Locate the cell with the specified text and output its (x, y) center coordinate. 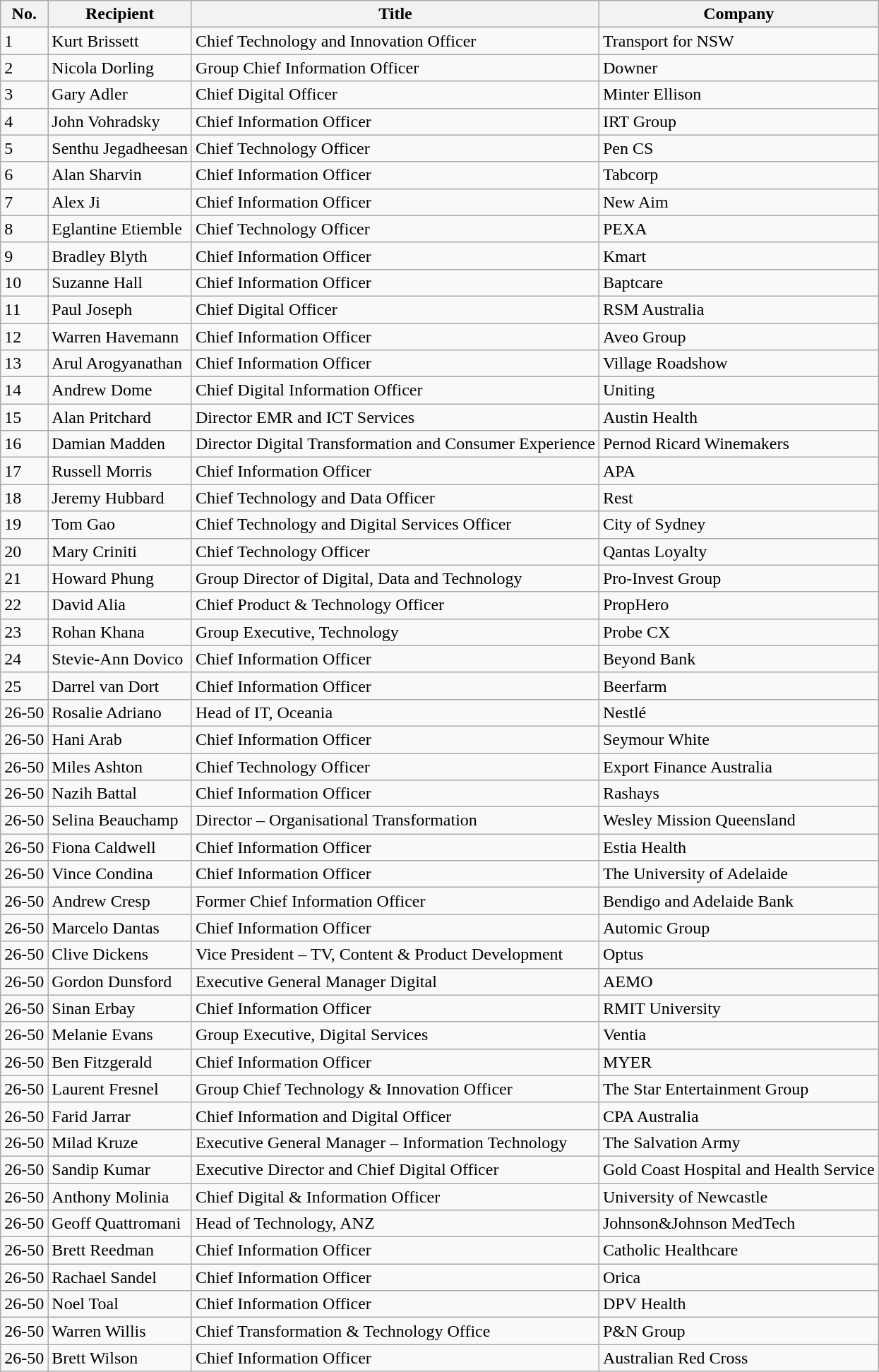
Rest (739, 498)
Chief Digital Information Officer (395, 390)
Kmart (739, 256)
David Alia (120, 605)
Group Chief Information Officer (395, 68)
15 (24, 417)
Nazih Battal (120, 794)
24 (24, 659)
Rashays (739, 794)
Downer (739, 68)
25 (24, 686)
Title (395, 14)
Chief Digital & Information Officer (395, 1197)
Export Finance Australia (739, 766)
John Vohradsky (120, 121)
Fiona Caldwell (120, 847)
Rosalie Adriano (120, 712)
PEXA (739, 229)
17 (24, 471)
The Salvation Army (739, 1143)
No. (24, 14)
Darrel van Dort (120, 686)
10 (24, 282)
Head of Technology, ANZ (395, 1224)
Nestlé (739, 712)
Brett Wilson (120, 1358)
Beyond Bank (739, 659)
11 (24, 309)
Wesley Mission Queensland (739, 821)
AEMO (739, 982)
Transport for NSW (739, 41)
Bradley Blyth (120, 256)
Melanie Evans (120, 1035)
Anthony Molinia (120, 1197)
Probe CX (739, 632)
RMIT University (739, 1008)
Jeremy Hubbard (120, 498)
Ventia (739, 1035)
4 (24, 121)
22 (24, 605)
Sinan Erbay (120, 1008)
Qantas Loyalty (739, 551)
Milad Kruze (120, 1143)
Executive General Manager Digital (395, 982)
16 (24, 444)
CPA Australia (739, 1116)
Automic Group (739, 928)
20 (24, 551)
Aveo Group (739, 337)
12 (24, 337)
Executive Director and Chief Digital Officer (395, 1169)
Sandip Kumar (120, 1169)
Tabcorp (739, 175)
DPV Health (739, 1304)
University of Newcastle (739, 1197)
Group Chief Technology & Innovation Officer (395, 1089)
The University of Adelaide (739, 874)
Executive General Manager – Information Technology (395, 1143)
Kurt Brissett (120, 41)
Clive Dickens (120, 955)
Hani Arab (120, 739)
Chief Transformation & Technology Office (395, 1331)
Group Executive, Digital Services (395, 1035)
Andrew Dome (120, 390)
Orica (739, 1277)
Johnson&Johnson MedTech (739, 1224)
Gary Adler (120, 95)
Chief Technology and Innovation Officer (395, 41)
Recipient (120, 14)
Village Roadshow (739, 364)
MYER (739, 1062)
23 (24, 632)
Howard Phung (120, 578)
Rohan Khana (120, 632)
Stevie-Ann Dovico (120, 659)
Chief Technology and Digital Services Officer (395, 525)
21 (24, 578)
P&N Group (739, 1331)
Eglantine Etiemble (120, 229)
Chief Technology and Data Officer (395, 498)
Miles Ashton (120, 766)
14 (24, 390)
Alan Sharvin (120, 175)
Pro-Invest Group (739, 578)
Pen CS (739, 148)
Optus (739, 955)
Head of IT, Oceania (395, 712)
Warren Willis (120, 1331)
Beerfarm (739, 686)
Australian Red Cross (739, 1358)
Vince Condina (120, 874)
Paul Joseph (120, 309)
Gold Coast Hospital and Health Service (739, 1169)
RSM Australia (739, 309)
3 (24, 95)
18 (24, 498)
7 (24, 202)
19 (24, 525)
IRT Group (739, 121)
6 (24, 175)
Alan Pritchard (120, 417)
PropHero (739, 605)
Estia Health (739, 847)
Gordon Dunsford (120, 982)
Chief Information and Digital Officer (395, 1116)
9 (24, 256)
Chief Product & Technology Officer (395, 605)
Ben Fitzgerald (120, 1062)
The Star Entertainment Group (739, 1089)
Austin Health (739, 417)
Baptcare (739, 282)
Seymour White (739, 739)
13 (24, 364)
Senthu Jegadheesan (120, 148)
Farid Jarrar (120, 1116)
APA (739, 471)
Warren Havemann (120, 337)
Catholic Healthcare (739, 1251)
Mary Criniti (120, 551)
Arul Arogyanathan (120, 364)
Minter Ellison (739, 95)
Director EMR and ICT Services (395, 417)
City of Sydney (739, 525)
Pernod Ricard Winemakers (739, 444)
Uniting (739, 390)
Vice President – TV, Content & Product Development (395, 955)
Andrew Cresp (120, 901)
Selina Beauchamp (120, 821)
5 (24, 148)
Director Digital Transformation and Consumer Experience (395, 444)
Director – Organisational Transformation (395, 821)
Group Executive, Technology (395, 632)
Laurent Fresnel (120, 1089)
Company (739, 14)
8 (24, 229)
Damian Madden (120, 444)
Noel Toal (120, 1304)
Suzanne Hall (120, 282)
Russell Morris (120, 471)
Alex Ji (120, 202)
Brett Reedman (120, 1251)
Geoff Quattromani (120, 1224)
Rachael Sandel (120, 1277)
Group Director of Digital, Data and Technology (395, 578)
1 (24, 41)
Marcelo Dantas (120, 928)
New Aim (739, 202)
Nicola Dorling (120, 68)
Tom Gao (120, 525)
Former Chief Information Officer (395, 901)
2 (24, 68)
Bendigo and Adelaide Bank (739, 901)
